Determine the [X, Y] coordinate at the center of the cell enclosing the given text.  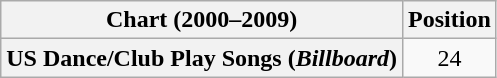
Position [450, 20]
Chart (2000–2009) [202, 20]
US Dance/Club Play Songs (Billboard) [202, 58]
24 [450, 58]
